Identify which cell holds the provided text, then report its [X, Y] central coordinate. 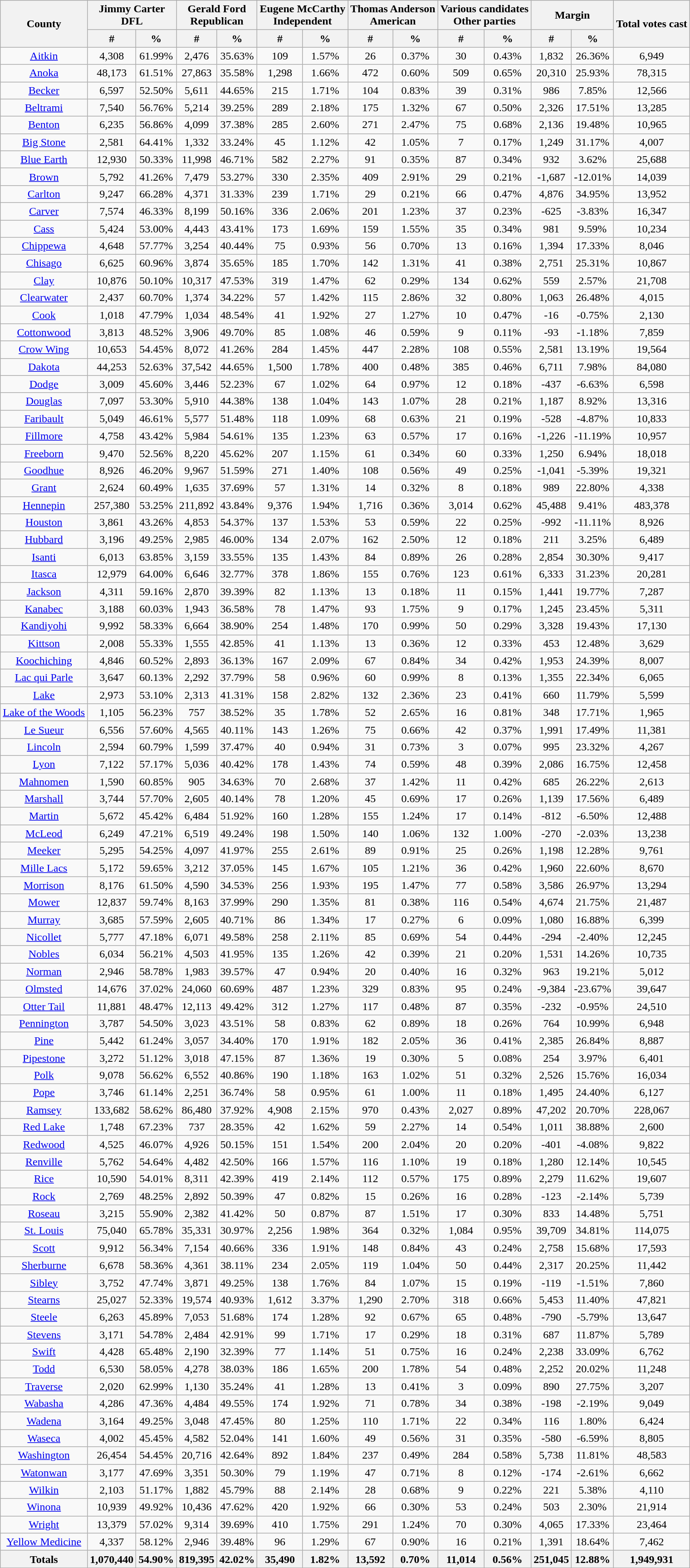
1.06% [416, 833]
1.34% [325, 920]
2,027 [461, 1110]
1.45% [325, 350]
1.20% [325, 799]
Le Sueur [44, 730]
Chippewa [44, 246]
53.25% [156, 505]
Sherburne [44, 1265]
1,500 [280, 367]
40.44% [237, 246]
61.50% [156, 885]
1,332 [197, 142]
5,295 [112, 851]
42.39% [237, 1179]
65 [461, 1317]
8,176 [112, 885]
256 [280, 885]
8,311 [197, 1179]
2,484 [197, 1334]
Stearns [44, 1300]
1,991 [552, 730]
-198 [552, 1404]
1,949,931 [652, 1559]
23.45% [592, 609]
20.25% [592, 1265]
35,490 [280, 1559]
8,887 [652, 1040]
4,099 [197, 125]
40.11% [237, 730]
-992 [552, 523]
0.93% [325, 246]
8,046 [652, 246]
3,048 [197, 1421]
75,040 [112, 1231]
Yellow Medicine [44, 1542]
6,399 [652, 920]
32.39% [237, 1352]
Pipestone [44, 1058]
4,443 [197, 228]
52.56% [156, 453]
40.42% [237, 764]
-528 [552, 419]
182 [370, 1040]
38.11% [237, 1265]
1,965 [652, 712]
Watonwan [44, 1473]
59 [370, 1127]
-812 [552, 816]
84,080 [652, 367]
54.61% [237, 436]
970 [370, 1110]
3.37% [325, 1300]
53.27% [237, 177]
Renville [44, 1162]
54.01% [156, 1179]
50.10% [156, 281]
1,063 [552, 298]
163 [370, 1075]
47.15% [237, 1058]
2,238 [552, 1352]
1,105 [112, 712]
39,709 [552, 1231]
2.35% [325, 177]
4,428 [112, 1352]
3,196 [112, 540]
46.20% [156, 470]
1.60% [325, 1438]
38.52% [237, 712]
18,018 [652, 453]
-123 [552, 1196]
22.80% [592, 488]
23,464 [652, 1524]
0.60% [416, 73]
65.48% [156, 1352]
39,647 [652, 989]
0.71% [416, 1473]
2.50% [416, 540]
3,629 [652, 643]
5,672 [112, 816]
7,154 [197, 1248]
10,833 [652, 419]
93 [370, 609]
9,761 [652, 851]
989 [552, 488]
-1,041 [552, 470]
58.33% [156, 626]
12,458 [652, 764]
12,979 [112, 574]
20.02% [592, 1369]
3,328 [552, 626]
42.85% [237, 643]
60.49% [156, 488]
47.62% [237, 1507]
Jackson [44, 592]
19.77% [592, 592]
7,462 [652, 1542]
0.27% [416, 920]
3,018 [197, 1058]
37.05% [237, 868]
0.65% [508, 73]
123 [461, 574]
981 [552, 228]
1,080 [552, 920]
12,245 [652, 937]
41.31% [237, 695]
0.11% [508, 332]
7,574 [112, 211]
24.39% [592, 661]
42.91% [237, 1334]
-1.18% [592, 332]
Jimmy CarterDFL [132, 15]
2,594 [112, 747]
6,519 [197, 833]
1.09% [325, 419]
27.75% [592, 1386]
1,960 [552, 868]
10,234 [652, 228]
10,965 [652, 125]
11,248 [652, 1369]
46 [370, 332]
Olmsted [44, 989]
Murray [44, 920]
4,582 [197, 1438]
1.53% [325, 523]
81 [370, 902]
25.93% [592, 73]
0.73% [416, 747]
22.34% [592, 678]
2.91% [416, 177]
348 [552, 712]
Totals [44, 1559]
4,926 [197, 1144]
26.22% [592, 781]
99 [280, 1334]
10,867 [652, 263]
48,583 [652, 1455]
3,207 [652, 1386]
Crow Wing [44, 350]
1.51% [416, 1213]
-5.79% [592, 1317]
-2.19% [592, 1404]
Polk [44, 1075]
1,355 [552, 678]
39 [461, 90]
65.78% [156, 1231]
2,382 [197, 1213]
162 [370, 540]
0.50% [508, 108]
2.47% [416, 125]
McLeod [44, 833]
56.76% [156, 108]
Koochiching [44, 661]
9,376 [280, 505]
-2.40% [592, 937]
6,948 [652, 1023]
Nicollet [44, 937]
60.13% [156, 678]
38.90% [237, 626]
1.29% [325, 1542]
7 [461, 142]
Douglas [44, 401]
1,882 [197, 1490]
6,949 [652, 56]
Morrison [44, 885]
23.32% [592, 747]
9,049 [652, 1404]
51.68% [237, 1317]
4,015 [652, 298]
12,488 [652, 816]
27,863 [197, 73]
25.31% [592, 263]
737 [197, 1127]
1,394 [552, 246]
2,893 [197, 661]
43.84% [237, 505]
2,317 [552, 1265]
140 [370, 833]
10,436 [197, 1507]
2,130 [652, 315]
420 [280, 1507]
62.99% [156, 1386]
-580 [552, 1438]
3,057 [197, 1040]
1.94% [325, 505]
50.39% [237, 1196]
3,446 [197, 384]
9,078 [112, 1075]
0.78% [416, 1404]
48.25% [156, 1196]
88 [280, 1490]
312 [280, 1006]
59.16% [156, 592]
-5.39% [592, 470]
19.48% [592, 125]
19,321 [652, 470]
1.67% [325, 868]
10,317 [197, 281]
2,758 [552, 1248]
0.63% [416, 419]
60.85% [156, 781]
48.47% [156, 1006]
11.40% [592, 1300]
-2.03% [592, 833]
4,503 [197, 954]
Itasca [44, 574]
37.47% [237, 747]
91 [370, 159]
39.25% [237, 108]
487 [280, 989]
7,860 [652, 1282]
20.70% [592, 1110]
409 [370, 177]
16,034 [652, 1075]
Traverse [44, 1386]
1,748 [112, 1127]
17.51% [592, 108]
38.03% [237, 1369]
37.92% [237, 1110]
4,308 [112, 56]
-4.08% [592, 1144]
10,545 [652, 1162]
58.05% [156, 1369]
20,310 [552, 73]
6,556 [112, 730]
12.88% [592, 1559]
13,285 [652, 108]
-119 [552, 1282]
13,647 [652, 1317]
50.16% [237, 211]
1,590 [112, 781]
Scott [44, 1248]
151 [280, 1144]
34.63% [237, 781]
2.11% [325, 937]
0.87% [325, 1213]
112 [370, 1179]
114,075 [652, 1231]
1.40% [325, 470]
0.46% [508, 367]
2,985 [197, 540]
4,525 [112, 1144]
4,674 [552, 902]
25 [461, 851]
4,002 [112, 1438]
26,454 [112, 1455]
Gerald FordRepublican [217, 15]
36.13% [237, 661]
60.96% [156, 263]
2.18% [325, 108]
3.25% [592, 540]
42.64% [237, 1455]
3,177 [112, 1473]
330 [280, 177]
46.71% [237, 159]
1,599 [197, 747]
503 [552, 1507]
5.38% [592, 1490]
319 [280, 281]
Beltrami [44, 108]
45.60% [156, 384]
14.26% [592, 954]
559 [552, 281]
Thomas AndersonAmerican [393, 15]
5,599 [652, 695]
Cook [44, 315]
819,395 [197, 1559]
Sibley [44, 1282]
Wabasha [44, 1404]
Hennepin [44, 505]
1.80% [592, 1421]
53.00% [156, 228]
54.50% [156, 1023]
5,792 [112, 177]
4,361 [197, 1265]
Wadena [44, 1421]
13.19% [592, 350]
Nobles [44, 954]
39.69% [237, 1524]
995 [552, 747]
50.15% [237, 1144]
0.82% [325, 1196]
2,279 [552, 1179]
1.48% [325, 626]
483,378 [652, 505]
34.81% [592, 1231]
Wright [44, 1524]
4,286 [112, 1404]
291 [370, 1524]
-11.11% [592, 523]
12,930 [112, 159]
1,070,440 [112, 1559]
453 [552, 643]
Mille Lacs [44, 868]
-270 [552, 833]
4,065 [552, 1524]
45.45% [156, 1438]
1,198 [552, 851]
Grant [44, 488]
1,953 [552, 661]
2.04% [416, 1144]
Goodhue [44, 470]
-3.83% [592, 211]
1.35% [325, 902]
3,164 [112, 1421]
Clearwater [44, 298]
-401 [552, 1144]
117 [370, 1006]
Clay [44, 281]
18.64% [592, 1542]
53.10% [156, 695]
Swift [44, 1352]
2.30% [592, 1507]
47.53% [237, 281]
0.81% [508, 712]
833 [552, 1213]
2.60% [325, 125]
2,476 [197, 56]
3,215 [112, 1213]
38.88% [592, 1127]
660 [552, 695]
4,371 [197, 194]
Lincoln [44, 747]
115 [370, 298]
2.07% [325, 540]
Kittson [44, 643]
9,470 [112, 453]
472 [370, 73]
1,084 [461, 1231]
207 [280, 453]
-437 [552, 384]
8,072 [197, 350]
-0.75% [592, 315]
5,036 [197, 764]
33.55% [237, 557]
55.90% [156, 1213]
0.23% [508, 211]
0.14% [508, 816]
54.90% [156, 1559]
47.45% [237, 1421]
67.23% [156, 1127]
16,347 [652, 211]
8,007 [652, 661]
-23.67% [592, 989]
14,039 [652, 177]
5,762 [112, 1162]
447 [370, 350]
Kandiyohi [44, 626]
Houston [44, 523]
50.30% [237, 1473]
56.62% [156, 1075]
47,202 [552, 1110]
1.62% [325, 1127]
764 [552, 1023]
22.60% [592, 868]
6,762 [652, 1352]
35.63% [237, 56]
33.24% [237, 142]
51.48% [237, 419]
7,097 [112, 401]
-6.63% [592, 384]
0.76% [416, 574]
Norman [44, 971]
1.14% [325, 1352]
-12.01% [592, 177]
2,252 [552, 1369]
5,777 [112, 937]
45.42% [156, 816]
31.33% [237, 194]
37.02% [156, 989]
0.61% [508, 574]
49.70% [237, 332]
61.14% [156, 1093]
0.07% [508, 747]
195 [370, 885]
17,593 [652, 1248]
2,624 [112, 488]
890 [552, 1386]
0.55% [508, 350]
4,484 [197, 1404]
1,612 [280, 1300]
3,871 [197, 1282]
Pine [44, 1040]
Aitkin [44, 56]
1.05% [416, 142]
2.61% [325, 851]
26.84% [592, 1040]
13,294 [652, 885]
1.93% [325, 885]
11,998 [197, 159]
6,484 [197, 816]
258 [280, 937]
11.79% [592, 695]
County [44, 24]
1,034 [197, 315]
33.09% [592, 1352]
Marshall [44, 799]
Ramsey [44, 1110]
2,973 [112, 695]
5,611 [197, 90]
19,607 [652, 1179]
45.62% [237, 453]
59.74% [156, 902]
49.55% [237, 1404]
3,647 [112, 678]
6,263 [112, 1317]
4,758 [112, 436]
Meeker [44, 851]
2,613 [652, 781]
2,103 [112, 1490]
1.54% [325, 1144]
385 [461, 367]
24,510 [652, 1006]
37.38% [237, 125]
1.08% [325, 332]
190 [280, 1075]
3.97% [592, 1058]
40.71% [237, 920]
2,313 [197, 695]
215 [280, 90]
56.34% [156, 1248]
0.75% [416, 1352]
2,190 [197, 1352]
52.23% [237, 384]
-294 [552, 937]
1.25% [325, 1421]
49.58% [237, 937]
23 [461, 695]
133,682 [112, 1110]
166 [280, 1162]
52.33% [156, 1300]
509 [461, 73]
80 [280, 1421]
Various candidatesOther parties [484, 15]
3,351 [197, 1473]
15.76% [592, 1075]
5,577 [197, 419]
2,326 [552, 108]
89 [370, 851]
255 [280, 851]
19,564 [652, 350]
Brown [44, 177]
173 [280, 228]
-2.14% [592, 1196]
10,590 [112, 1179]
52 [370, 712]
19.43% [592, 626]
86,480 [197, 1110]
2.82% [325, 695]
21,487 [652, 902]
51.92% [237, 816]
110 [370, 1421]
Pennington [44, 1023]
92 [370, 1317]
48 [461, 764]
1.98% [325, 1231]
68 [370, 419]
2,854 [552, 557]
35.65% [237, 263]
Anoka [44, 73]
905 [197, 781]
-232 [552, 1006]
4,267 [652, 747]
1,983 [197, 971]
1.19% [325, 1473]
46.00% [237, 540]
-6.50% [592, 816]
-4.87% [592, 419]
16.88% [592, 920]
0.97% [416, 384]
86 [280, 920]
57.60% [156, 730]
10,735 [652, 954]
185 [280, 263]
24.40% [592, 1093]
4,110 [652, 1490]
6,678 [112, 1265]
39.39% [237, 592]
43.26% [156, 523]
Cass [44, 228]
419 [280, 1179]
11,442 [652, 1265]
-11.19% [592, 436]
7,479 [197, 177]
Waseca [44, 1438]
11,381 [652, 730]
Margin [573, 15]
1,130 [197, 1386]
5,049 [112, 419]
82 [280, 592]
6,646 [197, 574]
Mower [44, 902]
58.36% [156, 1265]
1,018 [112, 315]
2,437 [112, 298]
12.14% [592, 1162]
56 [370, 246]
Winona [44, 1507]
3,272 [112, 1058]
7.85% [592, 90]
892 [280, 1455]
56.21% [156, 954]
-9,384 [552, 989]
49.92% [156, 1507]
10,653 [112, 350]
Faribault [44, 419]
60.70% [156, 298]
137 [280, 523]
1,374 [197, 298]
6,597 [112, 90]
5,739 [652, 1196]
Chisago [44, 263]
757 [197, 712]
13,238 [652, 833]
582 [280, 159]
Pope [44, 1093]
10 [461, 315]
17.71% [592, 712]
52.04% [237, 1438]
4,007 [652, 142]
1.50% [325, 833]
5,172 [112, 868]
Lac qui Parle [44, 678]
14.48% [592, 1213]
290 [280, 902]
15.68% [592, 1248]
142 [370, 263]
45.89% [156, 1317]
9.59% [592, 228]
Freeborn [44, 453]
1.21% [416, 868]
3,787 [112, 1023]
8.92% [592, 401]
5,311 [652, 609]
3.62% [592, 159]
5,984 [197, 436]
257,380 [112, 505]
1,832 [552, 56]
0.40% [416, 971]
4,565 [197, 730]
Lake [44, 695]
-0.95% [592, 1006]
3,171 [112, 1334]
Lyon [44, 764]
2,251 [197, 1093]
10,876 [112, 281]
3,813 [112, 332]
6,401 [652, 1058]
237 [370, 1455]
42.50% [237, 1162]
Todd [44, 1369]
12,566 [652, 90]
Kanabec [44, 609]
0.08% [508, 1058]
26.97% [592, 885]
1,716 [370, 505]
48.52% [156, 332]
35.24% [237, 1386]
59.65% [156, 868]
6,127 [652, 1093]
1,495 [552, 1093]
1,943 [197, 609]
6,249 [112, 833]
Isanti [44, 557]
Otter Tail [44, 1006]
148 [370, 1248]
9,822 [652, 1144]
6,065 [652, 678]
6,235 [112, 125]
-93 [552, 332]
30 [461, 56]
35.58% [237, 73]
104 [370, 90]
6,424 [652, 1421]
159 [370, 228]
31.17% [592, 142]
39.48% [237, 1542]
55.33% [156, 643]
7,122 [112, 764]
3,159 [197, 557]
11.81% [592, 1455]
49.42% [237, 1006]
6,530 [112, 1369]
49.24% [237, 833]
Red Lake [44, 1127]
Total votes cast [652, 24]
Dodge [44, 384]
12.48% [592, 643]
178 [280, 764]
7,540 [112, 108]
7.98% [592, 367]
9,967 [197, 470]
2.28% [416, 350]
Washington [44, 1455]
66.28% [156, 194]
9,992 [112, 626]
61.51% [156, 73]
986 [552, 90]
2,892 [197, 1196]
Redwood [44, 1144]
37.99% [237, 902]
8,670 [652, 868]
36.74% [237, 1093]
0.22% [508, 1490]
Steele [44, 1317]
13,316 [652, 401]
58.12% [156, 1542]
50.33% [156, 159]
-1,226 [552, 436]
51.12% [156, 1058]
3,874 [197, 263]
47.21% [156, 833]
20,716 [197, 1455]
46.61% [156, 419]
56.23% [156, 712]
5,789 [652, 1334]
1,245 [552, 609]
0.96% [325, 678]
Carver [44, 211]
1,280 [552, 1162]
6,034 [112, 954]
47.36% [156, 1404]
41.42% [237, 1213]
45,488 [552, 505]
9,417 [652, 557]
4,876 [552, 194]
Blue Earth [44, 159]
4,482 [197, 1162]
61.99% [156, 56]
0.90% [416, 1542]
9,247 [112, 194]
5,424 [112, 228]
30.97% [237, 1231]
2,256 [280, 1231]
3,861 [112, 523]
6,625 [112, 263]
2.09% [325, 661]
40.93% [237, 1300]
44,253 [112, 367]
48,173 [112, 73]
35,331 [197, 1231]
1,187 [552, 401]
7,287 [652, 592]
4,908 [280, 1110]
186 [280, 1369]
285 [280, 125]
37.79% [237, 678]
47.69% [156, 1473]
158 [280, 695]
-790 [552, 1317]
39.57% [237, 971]
40.66% [237, 1248]
11.87% [592, 1334]
-174 [552, 1473]
-1,687 [552, 177]
43.42% [156, 436]
8,805 [652, 1438]
Wilkin [44, 1490]
16.75% [592, 764]
2.68% [325, 781]
37,542 [197, 367]
2.06% [325, 211]
2,526 [552, 1075]
0.49% [416, 1455]
685 [552, 781]
0.15% [508, 592]
Eugene McCarthyIndependent [303, 15]
10,939 [112, 1507]
54.78% [156, 1334]
42.02% [237, 1559]
6,552 [197, 1075]
36.58% [237, 609]
3,586 [552, 885]
1,249 [552, 142]
28.35% [237, 1127]
6,071 [197, 937]
1.32% [416, 108]
1,250 [552, 453]
26.48% [592, 298]
32.77% [237, 574]
1,011 [552, 1127]
58.78% [156, 971]
1.86% [325, 574]
34.22% [237, 298]
-16 [552, 315]
51.17% [156, 1490]
228,067 [652, 1110]
9,912 [112, 1248]
3,212 [197, 868]
4,097 [197, 851]
4,311 [112, 592]
3,752 [112, 1282]
1.84% [325, 1455]
57.17% [156, 764]
1,531 [552, 954]
12.28% [592, 851]
251,045 [552, 1559]
Hubbard [44, 540]
2.15% [325, 1110]
74 [370, 764]
1.70% [325, 263]
21.75% [592, 902]
1,635 [197, 488]
11,014 [461, 1559]
13,379 [112, 1524]
105 [370, 868]
5,751 [652, 1213]
211 [552, 540]
17,130 [652, 626]
10,957 [652, 436]
47.18% [156, 937]
4,853 [197, 523]
52.63% [156, 367]
6,013 [112, 557]
43.41% [237, 228]
2,020 [112, 1386]
3,744 [112, 799]
1.76% [325, 1282]
34.53% [237, 885]
71 [370, 1404]
2.57% [592, 281]
2,292 [197, 678]
Cottonwood [44, 332]
Rice [44, 1179]
63.85% [156, 557]
58.62% [156, 1110]
2,769 [112, 1196]
109 [280, 56]
Rock [44, 1196]
17.56% [592, 799]
21,914 [652, 1507]
4,846 [112, 661]
Stevens [44, 1334]
45.79% [237, 1490]
40.86% [237, 1075]
78,315 [652, 73]
63 [370, 436]
43 [461, 1248]
57.02% [156, 1524]
St. Louis [44, 1231]
1,391 [552, 1542]
1.15% [325, 453]
6,662 [652, 1473]
30.30% [592, 557]
60.79% [156, 747]
60.52% [156, 661]
1.66% [325, 73]
61.24% [156, 1040]
24,060 [197, 989]
Lake of the Woods [44, 712]
5,442 [112, 1040]
3,685 [112, 920]
1.82% [325, 1559]
1.36% [325, 1058]
54.37% [237, 523]
5,453 [552, 1300]
3,906 [197, 332]
54.25% [156, 851]
141 [280, 1438]
5,738 [552, 1455]
0.13% [508, 678]
3,746 [112, 1093]
1,139 [552, 799]
20,281 [652, 574]
Martin [44, 816]
51.59% [237, 470]
4,590 [197, 885]
1.55% [416, 228]
25,688 [652, 159]
47,821 [652, 1300]
318 [461, 1300]
118 [280, 419]
60.69% [237, 989]
410 [280, 1524]
1,298 [280, 73]
40 [280, 747]
47.74% [156, 1282]
6,598 [652, 384]
1,441 [552, 592]
6,664 [197, 626]
234 [280, 1265]
1,555 [197, 643]
2,136 [552, 125]
-2.61% [592, 1473]
7,859 [652, 332]
-1.51% [592, 1282]
2,751 [552, 263]
19,574 [197, 1300]
6,333 [552, 574]
11.62% [592, 1179]
932 [552, 159]
Fillmore [44, 436]
1.12% [325, 142]
44.38% [237, 401]
-625 [552, 211]
13,592 [370, 1559]
3,254 [197, 246]
8,199 [197, 211]
5,012 [652, 971]
2,008 [112, 643]
Becker [44, 90]
47.79% [156, 315]
9,314 [197, 1524]
3,023 [197, 1023]
2,385 [552, 1040]
10.99% [592, 1023]
3,014 [461, 505]
19.21% [592, 971]
211,892 [197, 505]
64 [370, 384]
1.69% [325, 228]
43.51% [237, 1023]
57.59% [156, 920]
57.70% [156, 799]
3,009 [112, 384]
52.50% [156, 90]
0.91% [416, 851]
4,648 [112, 246]
8,220 [197, 453]
32 [461, 298]
1,290 [370, 1300]
31.23% [592, 574]
201 [370, 211]
13,952 [652, 194]
289 [280, 108]
79 [280, 1473]
11,881 [112, 1006]
37.69% [237, 488]
221 [552, 1490]
2.70% [416, 1300]
Dakota [44, 367]
364 [370, 1231]
46.33% [156, 211]
27 [370, 315]
6,711 [552, 367]
41.95% [237, 954]
2,600 [652, 1127]
Mahnomen [44, 781]
46.07% [156, 1144]
8,163 [197, 902]
25,027 [112, 1300]
5,910 [197, 401]
2.36% [416, 695]
6.94% [592, 453]
95 [461, 989]
17.49% [592, 730]
2.86% [416, 298]
12,837 [112, 902]
57.77% [156, 246]
60.03% [156, 609]
378 [280, 574]
-6.59% [592, 1438]
2,086 [552, 764]
14,676 [112, 989]
Benton [44, 125]
167 [280, 661]
1.65% [325, 1369]
Big Stone [44, 142]
4,338 [652, 488]
64.41% [156, 142]
239 [280, 194]
54.64% [156, 1162]
0.67% [416, 1317]
5 [461, 1058]
26.36% [592, 56]
2,870 [197, 592]
64.00% [156, 574]
4,337 [112, 1542]
34.95% [592, 194]
1.18% [325, 1075]
119 [370, 1265]
0.12% [508, 1473]
Carlton [44, 194]
48.54% [237, 315]
7,053 [197, 1317]
1.10% [416, 1162]
56.86% [156, 125]
400 [370, 367]
198 [280, 833]
145 [280, 868]
6 [461, 920]
21,708 [652, 281]
5,214 [197, 108]
96 [280, 1542]
4,278 [197, 1369]
687 [552, 1334]
34.40% [237, 1040]
3,188 [112, 609]
9.41% [592, 505]
40.14% [237, 799]
329 [370, 989]
Roseau [44, 1213]
41.97% [237, 851]
963 [552, 971]
0.80% [508, 298]
2.65% [416, 712]
160 [280, 816]
12,113 [197, 1006]
53.30% [156, 401]
